Capture the cell that displays the provided text and extract its (X, Y) central coordinate. 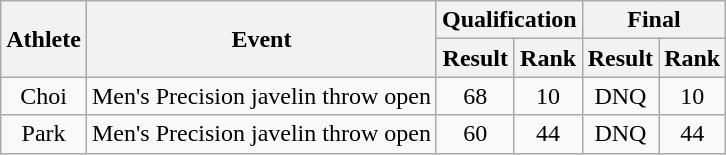
Event (261, 39)
Final (654, 20)
Athlete (44, 39)
68 (475, 96)
60 (475, 134)
Qualification (509, 20)
Choi (44, 96)
Park (44, 134)
